Pinpoint the cell where the given text exists, returning its (x, y) midpoint coordinate. 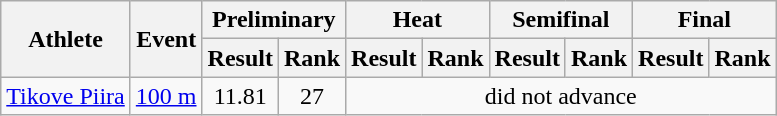
Preliminary (274, 20)
did not advance (562, 96)
Heat (418, 20)
Athlete (66, 39)
Final (705, 20)
100 m (166, 96)
Event (166, 39)
11.81 (240, 96)
27 (312, 96)
Tikove Piira (66, 96)
Semifinal (561, 20)
